Pinpoint the cell where the given text exists, returning its [X, Y] midpoint coordinate. 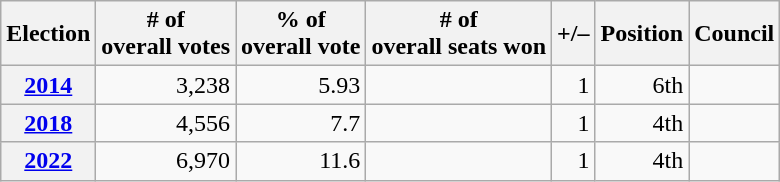
Council [734, 34]
6th [642, 85]
4,556 [166, 123]
% ofoverall vote [301, 34]
+/– [574, 34]
3,238 [166, 85]
2014 [48, 85]
5.93 [301, 85]
6,970 [166, 161]
7.7 [301, 123]
Position [642, 34]
# ofoverall votes [166, 34]
2022 [48, 161]
# ofoverall seats won [459, 34]
11.6 [301, 161]
2018 [48, 123]
Election [48, 34]
